From the cell containing the given text, extract its center point as (X, Y) coordinate. 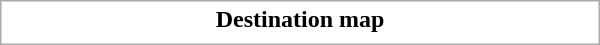
Destination map (300, 19)
